From the cell containing the given text, extract its center point as [x, y] coordinate. 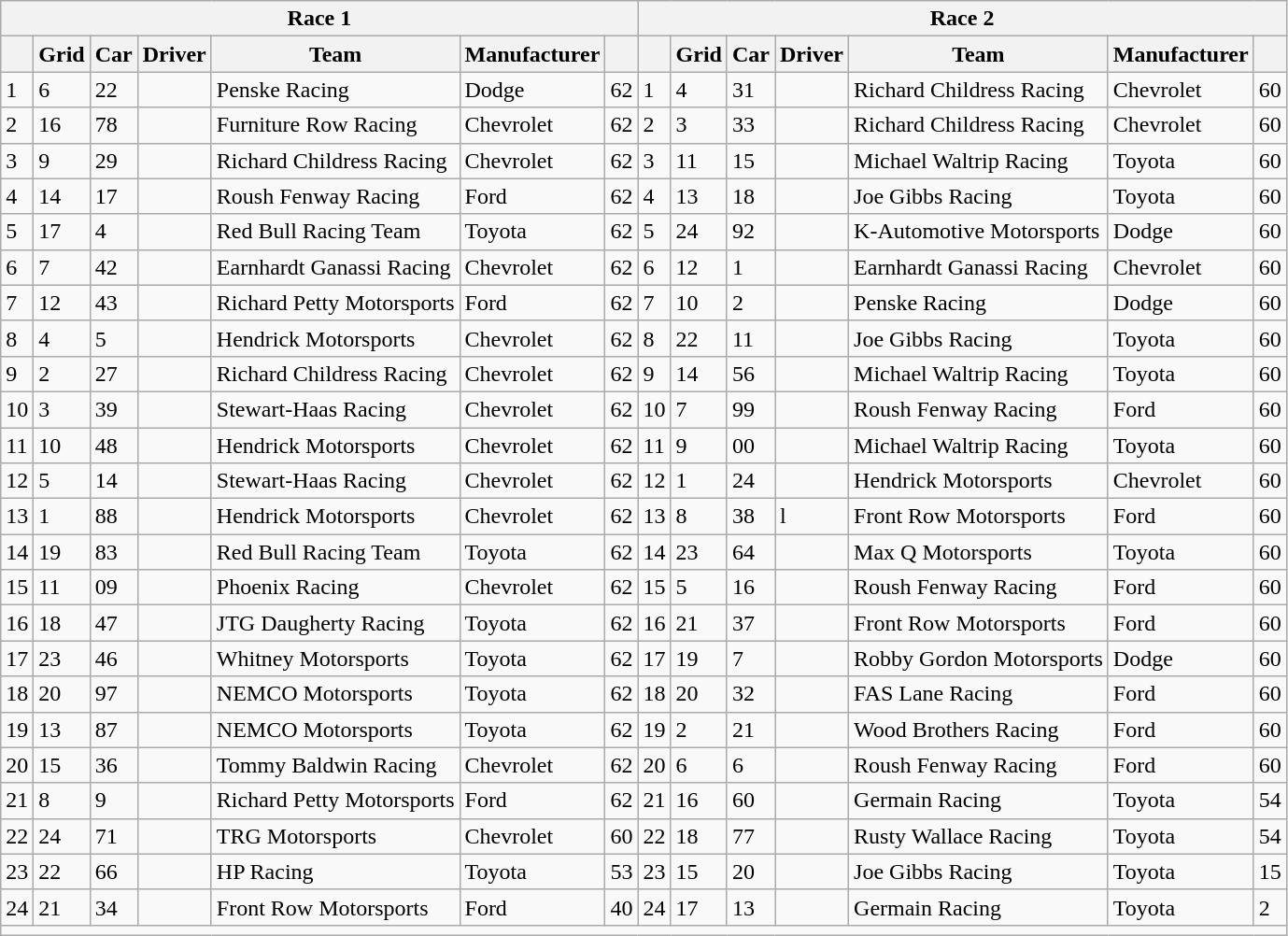
53 [622, 872]
09 [114, 588]
40 [622, 907]
Phoenix Racing [335, 588]
71 [114, 836]
42 [114, 267]
27 [114, 374]
88 [114, 517]
66 [114, 872]
K-Automotive Motorsports [979, 232]
Wood Brothers Racing [979, 730]
36 [114, 765]
37 [751, 623]
HP Racing [335, 872]
39 [114, 409]
32 [751, 694]
87 [114, 730]
Furniture Row Racing [335, 125]
46 [114, 659]
97 [114, 694]
TRG Motorsports [335, 836]
l [813, 517]
47 [114, 623]
Robby Gordon Motorsports [979, 659]
JTG Daugherty Racing [335, 623]
33 [751, 125]
Race 1 [319, 19]
Whitney Motorsports [335, 659]
00 [751, 446]
48 [114, 446]
38 [751, 517]
Tommy Baldwin Racing [335, 765]
Rusty Wallace Racing [979, 836]
77 [751, 836]
29 [114, 161]
64 [751, 552]
34 [114, 907]
56 [751, 374]
31 [751, 90]
92 [751, 232]
FAS Lane Racing [979, 694]
Race 2 [962, 19]
83 [114, 552]
99 [751, 409]
78 [114, 125]
43 [114, 303]
Max Q Motorsports [979, 552]
